Locate the cell with the specified text and output its [x, y] center coordinate. 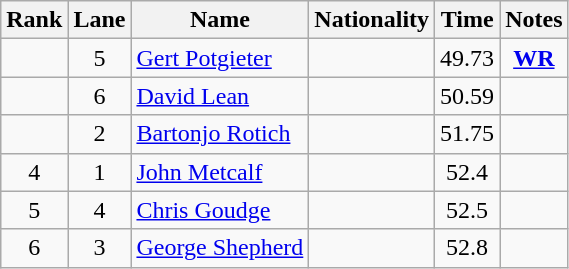
Gert Potgieter [220, 58]
Time [468, 20]
51.75 [468, 134]
1 [100, 172]
John Metcalf [220, 172]
George Shepherd [220, 248]
Chris Goudge [220, 210]
2 [100, 134]
49.73 [468, 58]
52.8 [468, 248]
Notes [534, 20]
David Lean [220, 96]
50.59 [468, 96]
Rank [34, 20]
Lane [100, 20]
3 [100, 248]
Name [220, 20]
WR [534, 58]
Bartonjo Rotich [220, 134]
52.5 [468, 210]
Nationality [372, 20]
52.4 [468, 172]
